Determine the (X, Y) coordinate at the center of the cell enclosing the given text.  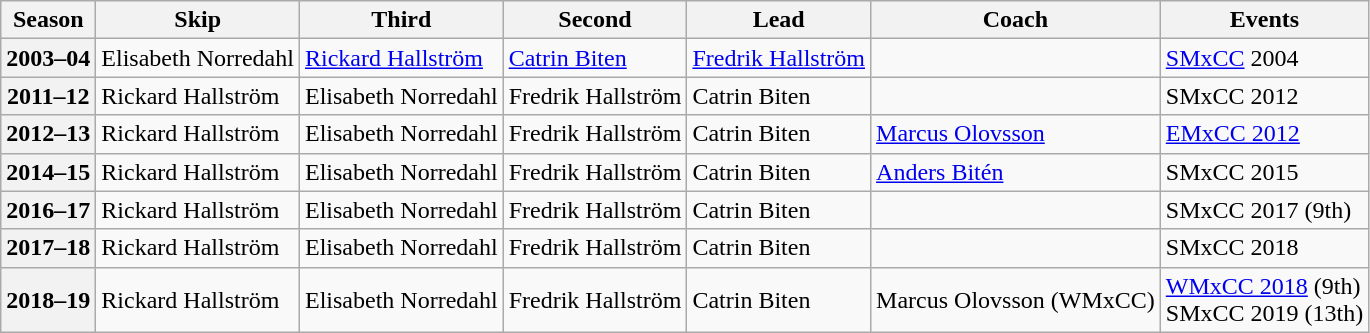
Third (401, 20)
Season (48, 20)
Coach (1016, 20)
SMxCC 2004 (1264, 58)
2014–15 (48, 172)
2018–19 (48, 300)
2003–04 (48, 58)
SMxCC 2018 (1264, 248)
Anders Bitén (1016, 172)
Marcus Olovsson (1016, 134)
EMxCC 2012 (1264, 134)
Second (595, 20)
2012–13 (48, 134)
Marcus Olovsson (WMxCC) (1016, 300)
SMxCC 2012 (1264, 96)
2016–17 (48, 210)
Skip (198, 20)
WMxCC 2018 (9th)SMxCC 2019 (13th) (1264, 300)
SMxCC 2017 (9th) (1264, 210)
SMxCC 2015 (1264, 172)
Lead (779, 20)
Events (1264, 20)
2011–12 (48, 96)
2017–18 (48, 248)
